Locate the cell with the specified text and output its (x, y) center coordinate. 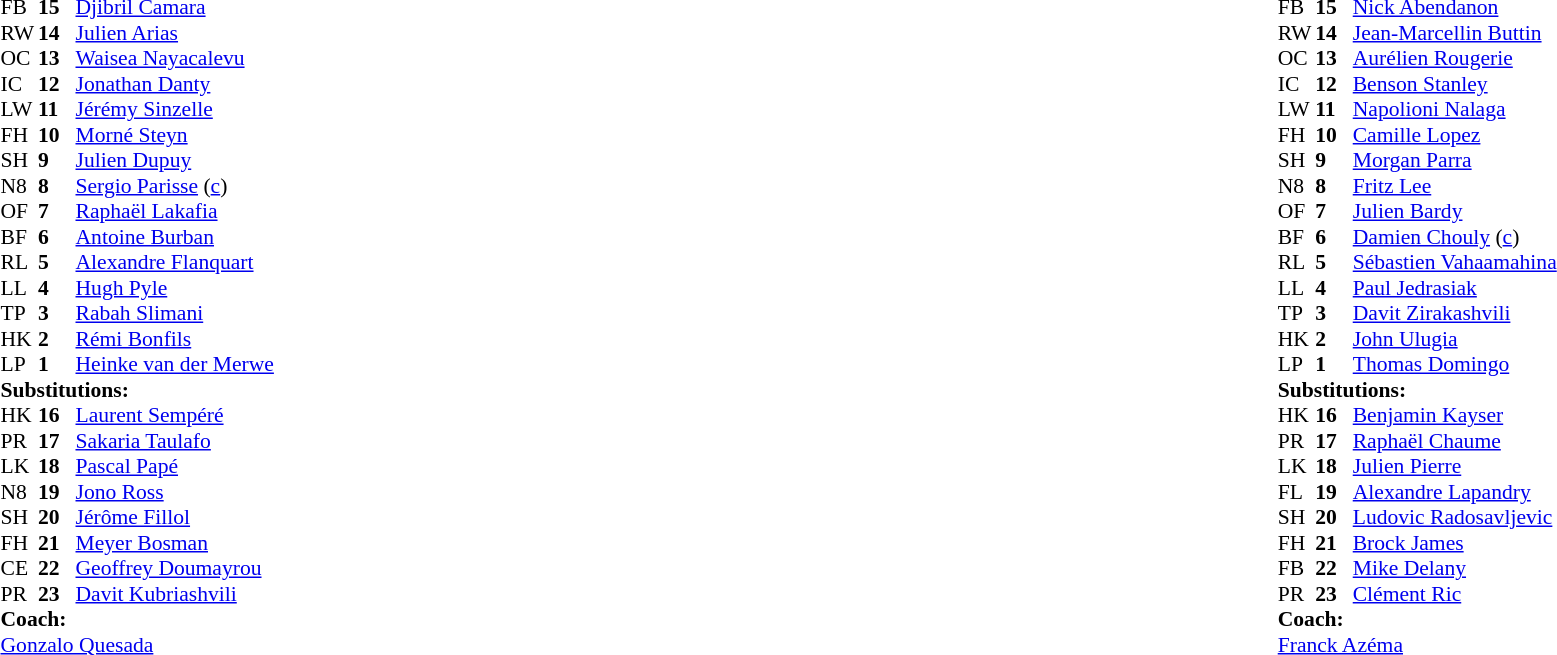
Napolioni Nalaga (1455, 109)
Raphaël Chaume (1455, 441)
Aurélien Rougerie (1455, 59)
Clément Ric (1455, 594)
Benjamin Kayser (1455, 415)
Thomas Domingo (1455, 365)
Heinke van der Merwe (175, 365)
Laurent Sempéré (175, 415)
Davit Kubriashvili (175, 594)
John Ulugia (1455, 339)
Hugh Pyle (175, 288)
Morné Steyn (175, 135)
Julien Bardy (1455, 211)
Waisea Nayacalevu (175, 59)
Sergio Parisse (c) (175, 186)
Brock James (1455, 543)
Jérémy Sinzelle (175, 109)
Pascal Papé (175, 467)
Alexandre Lapandry (1455, 492)
Julien Dupuy (175, 161)
Morgan Parra (1455, 161)
FL (1297, 492)
Raphaël Lakafia (175, 211)
FB (1297, 569)
Mike Delany (1455, 569)
Camille Lopez (1455, 135)
CE (19, 569)
Rabah Slimani (175, 313)
Julien Pierre (1455, 467)
Benson Stanley (1455, 84)
Alexandre Flanquart (175, 263)
Paul Jedrasiak (1455, 288)
Sakaria Taulafo (175, 441)
Ludovic Radosavljevic (1455, 517)
Julien Arias (175, 33)
Fritz Lee (1455, 186)
Antoine Burban (175, 237)
Jean-Marcellin Buttin (1455, 33)
Jonathan Danty (175, 84)
Davit Zirakashvili (1455, 313)
Jono Ross (175, 492)
Rémi Bonfils (175, 339)
Geoffrey Doumayrou (175, 569)
Damien Chouly (c) (1455, 237)
Jérôme Fillol (175, 517)
Sébastien Vahaamahina (1455, 263)
Meyer Bosman (175, 543)
